Detect which cell encompasses the target text, then output its [x, y] center coordinate. 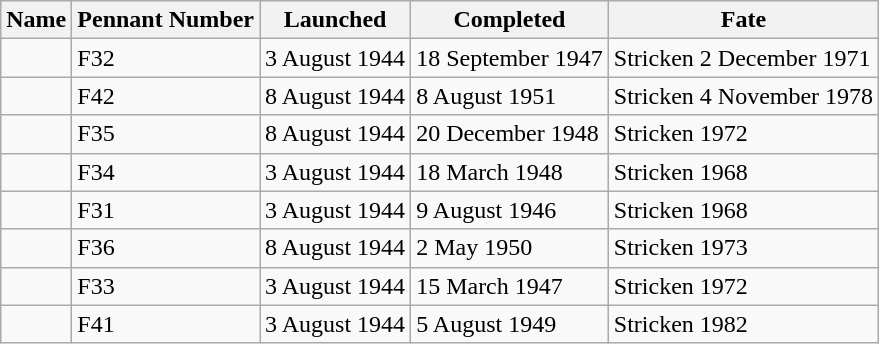
Fate [743, 20]
Completed [510, 20]
5 August 1949 [510, 324]
Stricken 1973 [743, 248]
Launched [336, 20]
Name [36, 20]
8 August 1951 [510, 96]
F42 [166, 96]
Stricken 1982 [743, 324]
9 August 1946 [510, 210]
Pennant Number [166, 20]
Stricken 2 December 1971 [743, 58]
F36 [166, 248]
F33 [166, 286]
18 March 1948 [510, 172]
F31 [166, 210]
2 May 1950 [510, 248]
18 September 1947 [510, 58]
F35 [166, 134]
F34 [166, 172]
F41 [166, 324]
Stricken 4 November 1978 [743, 96]
20 December 1948 [510, 134]
F32 [166, 58]
15 March 1947 [510, 286]
